Search for the cell housing the specified text and yield its [x, y] center coordinate. 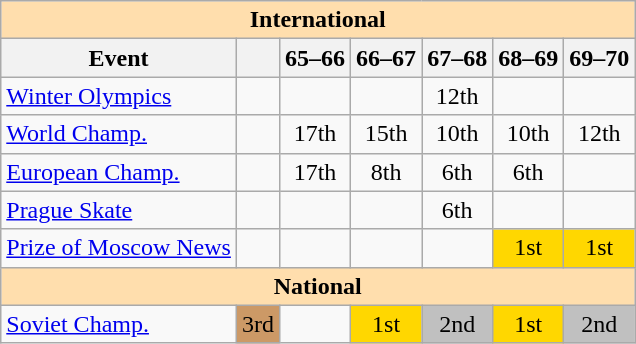
8th [386, 172]
National [318, 286]
68–69 [528, 58]
International [318, 20]
3rd [258, 324]
15th [386, 134]
Event [119, 58]
Prague Skate [119, 210]
Soviet Champ. [119, 324]
Prize of Moscow News [119, 248]
Winter Olympics [119, 96]
World Champ. [119, 134]
65–66 [314, 58]
69–70 [600, 58]
European Champ. [119, 172]
67–68 [458, 58]
66–67 [386, 58]
